Capture the cell that displays the provided text and extract its (X, Y) central coordinate. 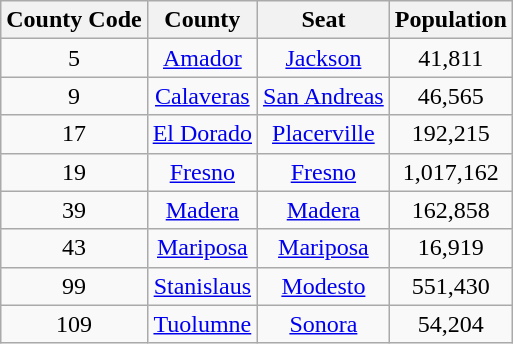
County (202, 20)
San Andreas (324, 96)
109 (74, 324)
192,215 (450, 134)
551,430 (450, 286)
Jackson (324, 58)
Population (450, 20)
41,811 (450, 58)
1,017,162 (450, 172)
Placerville (324, 134)
39 (74, 210)
99 (74, 286)
16,919 (450, 248)
Tuolumne (202, 324)
Amador (202, 58)
19 (74, 172)
Sonora (324, 324)
County Code (74, 20)
43 (74, 248)
54,204 (450, 324)
Stanislaus (202, 286)
El Dorado (202, 134)
162,858 (450, 210)
Seat (324, 20)
9 (74, 96)
Modesto (324, 286)
46,565 (450, 96)
5 (74, 58)
17 (74, 134)
Calaveras (202, 96)
